Capture the cell that displays the provided text and extract its (x, y) central coordinate. 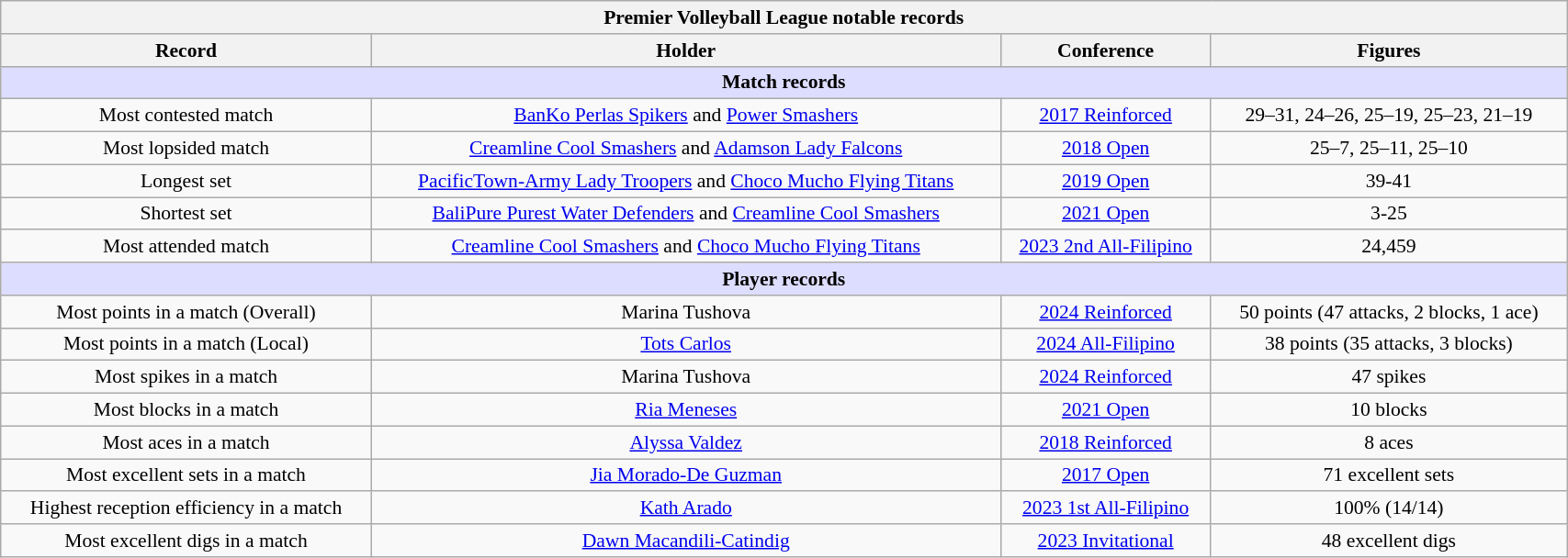
24,459 (1389, 247)
Premier Volleyball League notable records (784, 17)
Jia Morado-De Guzman (685, 475)
2023 2nd All-Filipino (1106, 247)
Figures (1389, 50)
2017 Open (1106, 475)
Alyssa Valdez (685, 442)
Creamline Cool Smashers and Choco Mucho Flying Titans (685, 247)
PacificTown-Army Lady Troopers and Choco Mucho Flying Titans (685, 181)
47 spikes (1389, 377)
2018 Open (1106, 149)
8 aces (1389, 442)
3-25 (1389, 214)
Holder (685, 50)
Conference (1106, 50)
50 points (47 attacks, 2 blocks, 1 ace) (1389, 312)
Tots Carlos (685, 344)
100% (14/14) (1389, 508)
Record (186, 50)
2024 All-Filipino (1106, 344)
BanKo Perlas Spikers and Power Smashers (685, 116)
Most attended match (186, 247)
Longest set (186, 181)
Creamline Cool Smashers and Adamson Lady Falcons (685, 149)
25–7, 25–11, 25–10 (1389, 149)
Most excellent sets in a match (186, 475)
39-41 (1389, 181)
Player records (784, 279)
Most blocks in a match (186, 410)
Most points in a match (Overall) (186, 312)
48 excellent digs (1389, 541)
10 blocks (1389, 410)
BaliPure Purest Water Defenders and Creamline Cool Smashers (685, 214)
71 excellent sets (1389, 475)
Most points in a match (Local) (186, 344)
Most spikes in a match (186, 377)
Most lopsided match (186, 149)
Most excellent digs in a match (186, 541)
2018 Reinforced (1106, 442)
Ria Meneses (685, 410)
2019 Open (1106, 181)
Highest reception efficiency in a match (186, 508)
Shortest set (186, 214)
2023 1st All-Filipino (1106, 508)
Most contested match (186, 116)
Dawn Macandili-Catindig (685, 541)
Match records (784, 83)
Kath Arado (685, 508)
2017 Reinforced (1106, 116)
Most aces in a match (186, 442)
38 points (35 attacks, 3 blocks) (1389, 344)
29–31, 24–26, 25–19, 25–23, 21–19 (1389, 116)
2023 Invitational (1106, 541)
